Scan for the cell matching the given text and deliver its [X, Y] coordinate at center. 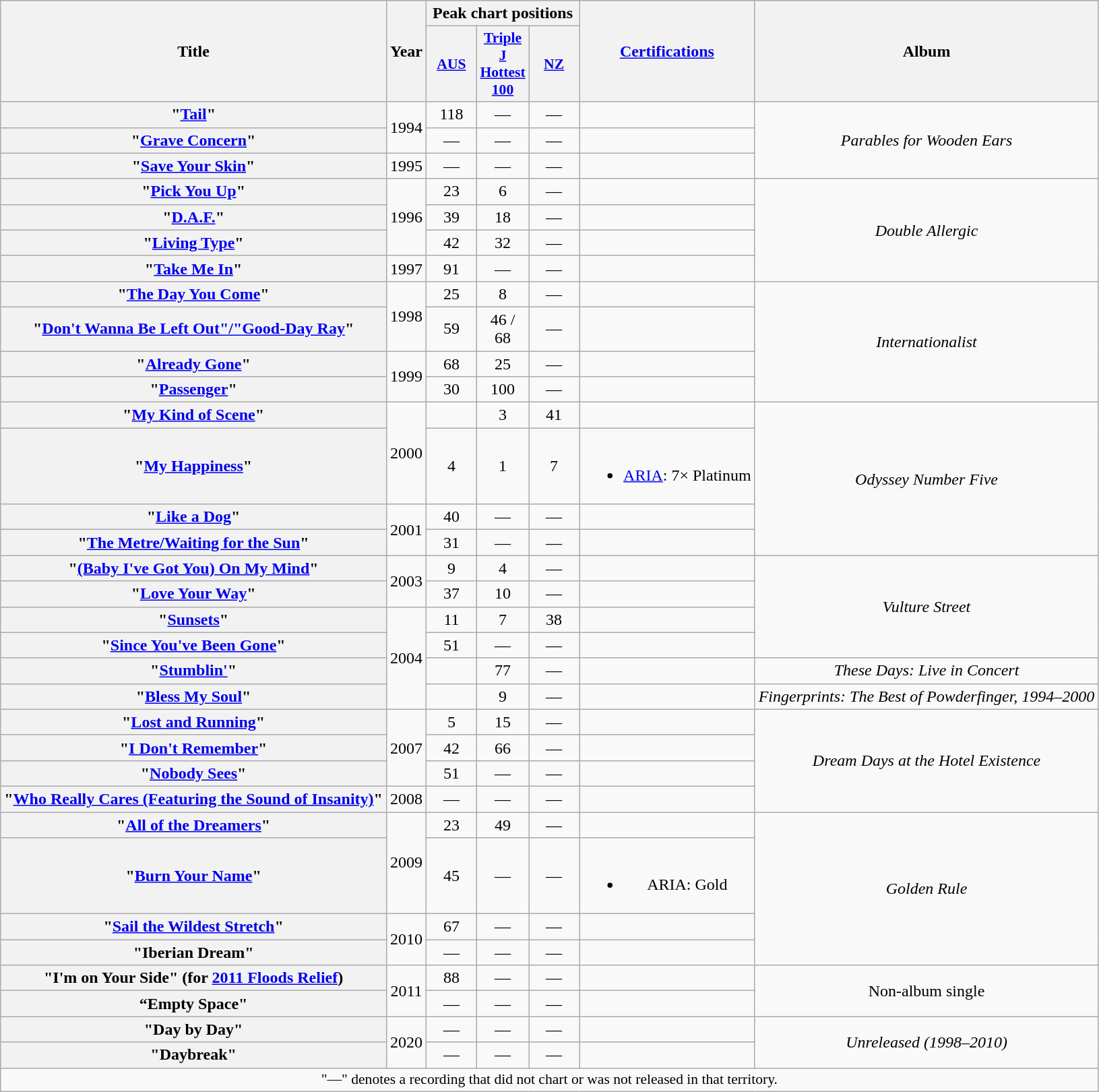
Odyssey Number Five [927, 479]
"Sail the Wildest Stretch" [194, 927]
10 [503, 594]
"Love Your Way" [194, 594]
“Empty Space" [194, 1004]
66 [503, 748]
"The Day You Come" [194, 294]
Year [406, 51]
Certifications [667, 51]
2008 [406, 799]
8 [503, 294]
"I'm on Your Side" (for 2011 Floods Relief) [194, 978]
These Days: Live in Concert [927, 671]
49 [503, 824]
18 [503, 217]
1995 [406, 166]
1 [503, 466]
67 [451, 927]
"Since You've Been Gone" [194, 645]
ARIA: 7× Platinum [667, 466]
"All of the Dreamers" [194, 824]
"Nobody Sees" [194, 773]
39 [451, 217]
1997 [406, 268]
118 [451, 115]
Triple JHottest 100 [503, 64]
2011 [406, 991]
Vulture Street [927, 607]
11 [451, 619]
"Living Type" [194, 243]
2000 [406, 453]
NZ [554, 64]
Title [194, 51]
37 [451, 594]
"Take Me In" [194, 268]
1996 [406, 217]
"D.A.F." [194, 217]
91 [451, 268]
5 [451, 722]
"Passenger" [194, 390]
"My Kind of Scene" [194, 415]
59 [451, 329]
2003 [406, 581]
40 [451, 517]
2001 [406, 530]
41 [554, 415]
77 [503, 671]
Golden Rule [927, 888]
2004 [406, 658]
6 [503, 191]
Dream Days at the Hotel Existence [927, 760]
88 [451, 978]
45 [451, 876]
100 [503, 390]
"Like a Dog" [194, 517]
"Grave Concern" [194, 140]
Parables for Wooden Ears [927, 140]
ARIA: Gold [667, 876]
Non-album single [927, 991]
1994 [406, 127]
46 / 68 [503, 329]
"I Don't Remember" [194, 748]
Unreleased (1998–2010) [927, 1042]
Album [927, 51]
2010 [406, 940]
"Stumblin'" [194, 671]
Internationalist [927, 341]
AUS [451, 64]
68 [451, 363]
"Save Your Skin" [194, 166]
Peak chart positions [503, 13]
2007 [406, 748]
"Don't Wanna Be Left Out"/"Good-Day Ray" [194, 329]
"The Metre/Waiting for the Sun" [194, 543]
31 [451, 543]
Fingerprints: The Best of Powderfinger, 1994–2000 [927, 696]
"Daybreak" [194, 1055]
"Sunsets" [194, 619]
"Burn Your Name" [194, 876]
"Bless My Soul" [194, 696]
1999 [406, 376]
3 [503, 415]
"Who Really Cares (Featuring the Sound of Insanity)" [194, 799]
32 [503, 243]
"Pick You Up" [194, 191]
"My Happiness" [194, 466]
"Iberian Dream" [194, 952]
30 [451, 390]
"Already Gone" [194, 363]
"Tail" [194, 115]
"Lost and Running" [194, 722]
"Day by Day" [194, 1029]
2009 [406, 863]
"—" denotes a recording that did not chart or was not released in that territory. [550, 1080]
2020 [406, 1042]
Double Allergic [927, 230]
38 [554, 619]
15 [503, 722]
"(Baby I've Got You) On My Mind" [194, 568]
1998 [406, 315]
